Locate the cell with the specified text and output its (x, y) center coordinate. 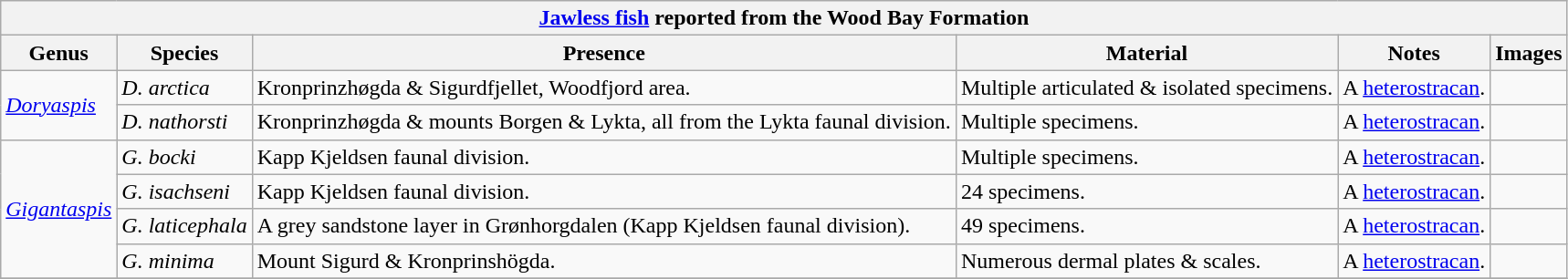
G. isachseni (184, 191)
Notes (1415, 53)
Gigantaspis (58, 209)
Numerous dermal plates & scales. (1146, 261)
A grey sandstone layer in Grønhorgdalen (Kapp Kjeldsen faunal division). (604, 226)
Jawless fish reported from the Wood Bay Formation (784, 18)
49 specimens. (1146, 226)
Kronprinzhøgda & mounts Borgen & Lykta, all from the Lykta faunal division. (604, 122)
Mount Sigurd & Kronprinshögda. (604, 261)
Images (1529, 53)
Species (184, 53)
Genus (58, 53)
G. bocki (184, 157)
Presence (604, 53)
Material (1146, 53)
Multiple articulated & isolated specimens. (1146, 88)
Doryaspis (58, 105)
D. nathorsti (184, 122)
24 specimens. (1146, 191)
D. arctica (184, 88)
Kronprinzhøgda & Sigurdfjellet, Woodfjord area. (604, 88)
G. laticephala (184, 226)
G. minima (184, 261)
